From the cell containing the given text, extract its center point as [X, Y] coordinate. 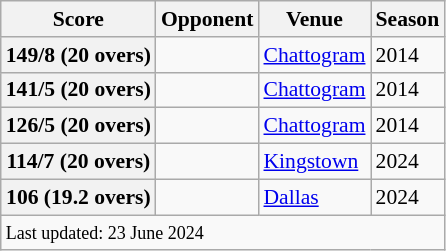
Last updated: 23 June 2024 [222, 233]
Venue [314, 19]
Score [78, 19]
Season [408, 19]
Kingstown [314, 162]
106 (19.2 overs) [78, 197]
114/7 (20 overs) [78, 162]
126/5 (20 overs) [78, 126]
141/5 (20 overs) [78, 90]
Dallas [314, 197]
149/8 (20 overs) [78, 55]
Opponent [208, 19]
